From the cell containing the given text, extract its center point as (x, y) coordinate. 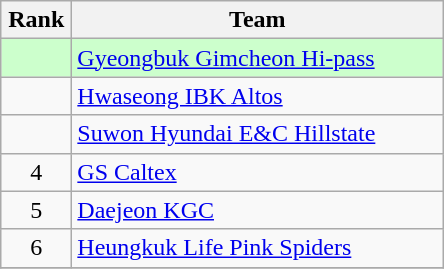
GS Caltex (258, 172)
Gyeongbuk Gimcheon Hi-pass (258, 58)
Rank (36, 20)
Suwon Hyundai E&C Hillstate (258, 134)
4 (36, 172)
Heungkuk Life Pink Spiders (258, 248)
Daejeon KGC (258, 210)
5 (36, 210)
Hwaseong IBK Altos (258, 96)
6 (36, 248)
Team (258, 20)
